Extract the (X, Y) coordinate from the center of the cell holding the provided text.  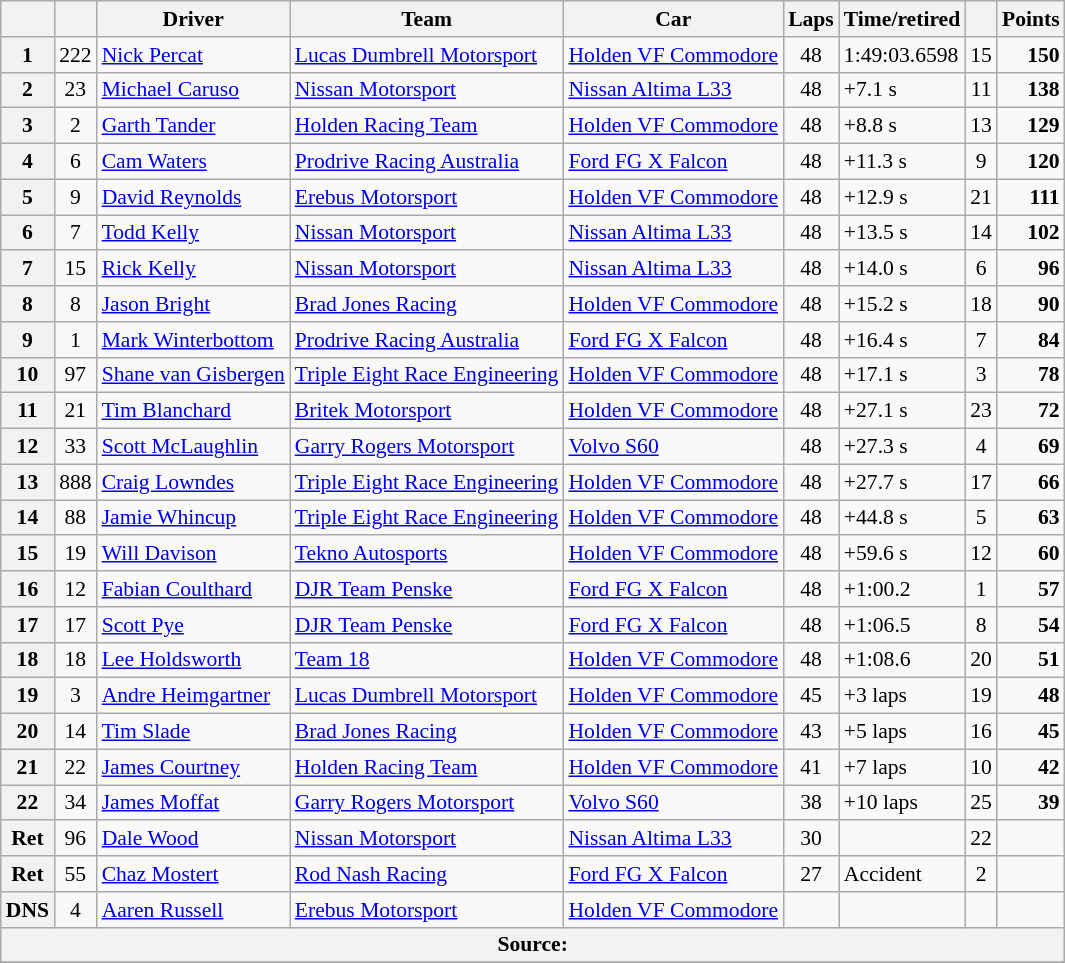
Dale Wood (194, 839)
97 (76, 375)
+7.1 s (902, 90)
78 (1031, 375)
Scott Pye (194, 625)
Tim Slade (194, 732)
25 (981, 803)
38 (811, 803)
Source: (533, 945)
Andre Heimgartner (194, 696)
Rod Nash Racing (427, 874)
+5 laps (902, 732)
+44.8 s (902, 518)
+27.1 s (902, 411)
Cam Waters (194, 162)
Team (427, 19)
Accident (902, 874)
+7 laps (902, 767)
James Moffat (194, 803)
+13.5 s (902, 233)
Will Davison (194, 554)
Michael Caruso (194, 90)
27 (811, 874)
129 (1031, 126)
Team 18 (427, 660)
Points (1031, 19)
Laps (811, 19)
Rick Kelly (194, 269)
72 (1031, 411)
+17.1 s (902, 375)
David Reynolds (194, 197)
Chaz Mostert (194, 874)
+3 laps (902, 696)
34 (76, 803)
222 (76, 55)
Craig Lowndes (194, 482)
+14.0 s (902, 269)
Time/retired (902, 19)
120 (1031, 162)
888 (76, 482)
51 (1031, 660)
Tekno Autosports (427, 554)
Fabian Coulthard (194, 589)
Nick Percat (194, 55)
Jason Bright (194, 304)
Garth Tander (194, 126)
54 (1031, 625)
Scott McLaughlin (194, 447)
84 (1031, 340)
60 (1031, 554)
Jamie Whincup (194, 518)
+1:00.2 (902, 589)
63 (1031, 518)
Driver (194, 19)
+59.6 s (902, 554)
James Courtney (194, 767)
41 (811, 767)
1:49:03.6598 (902, 55)
88 (76, 518)
102 (1031, 233)
111 (1031, 197)
Tim Blanchard (194, 411)
+15.2 s (902, 304)
Aaren Russell (194, 910)
69 (1031, 447)
39 (1031, 803)
DNS (28, 910)
+10 laps (902, 803)
30 (811, 839)
+8.8 s (902, 126)
+12.9 s (902, 197)
+16.4 s (902, 340)
57 (1031, 589)
+1:08.6 (902, 660)
+27.3 s (902, 447)
150 (1031, 55)
43 (811, 732)
Britek Motorsport (427, 411)
Lee Holdsworth (194, 660)
42 (1031, 767)
+27.7 s (902, 482)
+1:06.5 (902, 625)
55 (76, 874)
Car (673, 19)
Todd Kelly (194, 233)
+11.3 s (902, 162)
Mark Winterbottom (194, 340)
66 (1031, 482)
138 (1031, 90)
33 (76, 447)
90 (1031, 304)
Shane van Gisbergen (194, 375)
